Extract the [X, Y] coordinate from the center of the cell holding the provided text.  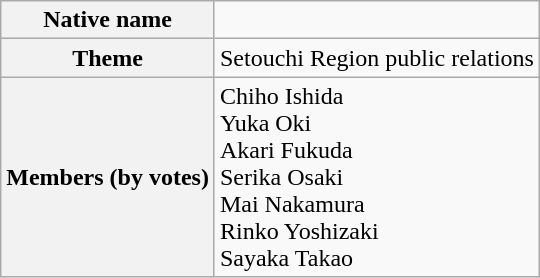
Setouchi Region public relations [376, 58]
Members (by votes) [108, 177]
Theme [108, 58]
Native name [108, 20]
Chiho IshidaYuka OkiAkari FukudaSerika OsakiMai NakamuraRinko YoshizakiSayaka Takao [376, 177]
